Scan for the cell matching the given text and deliver its (x, y) coordinate at center. 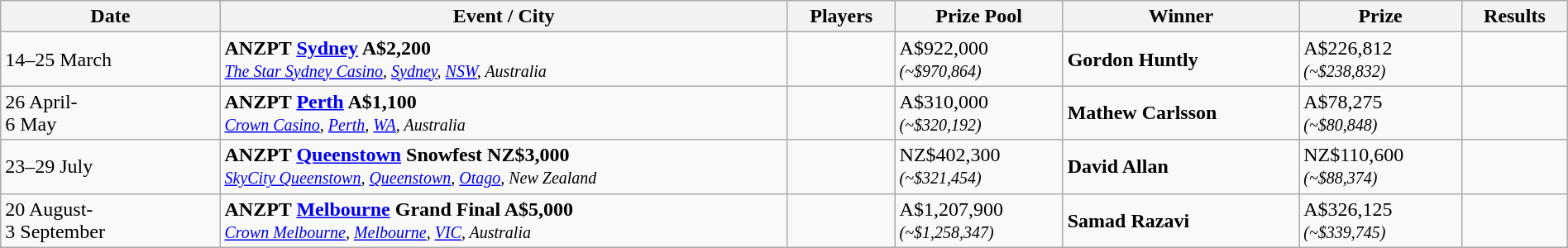
ANZPT Perth A$1,100Crown Casino, Perth, WA, Australia (504, 112)
Players (841, 17)
Mathew Carlsson (1181, 112)
ANZPT Queenstown Snowfest NZ$3,000SkyCity Queenstown, Queenstown, Otago, New Zealand (504, 167)
A$226,812(~$238,832) (1381, 60)
Prize (1381, 17)
ANZPT Sydney A$2,200The Star Sydney Casino, Sydney, NSW, Australia (504, 60)
26 April-6 May (111, 112)
Prize Pool (979, 17)
NZ$402,300(~$321,454) (979, 167)
A$310,000(~$320,192) (979, 112)
NZ$110,600(~$88,374) (1381, 167)
ANZPT Melbourne Grand Final A$5,000Crown Melbourne, Melbourne, VIC, Australia (504, 220)
Samad Razavi (1181, 220)
David Allan (1181, 167)
14–25 March (111, 60)
A$78,275(~$80,848) (1381, 112)
Gordon Huntly (1181, 60)
A$1,207,900(~$1,258,347) (979, 220)
Date (111, 17)
Winner (1181, 17)
20 August-3 September (111, 220)
A$922,000(~$970,864) (979, 60)
23–29 July (111, 167)
A$326,125(~$339,745) (1381, 220)
Results (1515, 17)
Event / City (504, 17)
